Extract the (x, y) coordinate from the center of the cell holding the provided text.  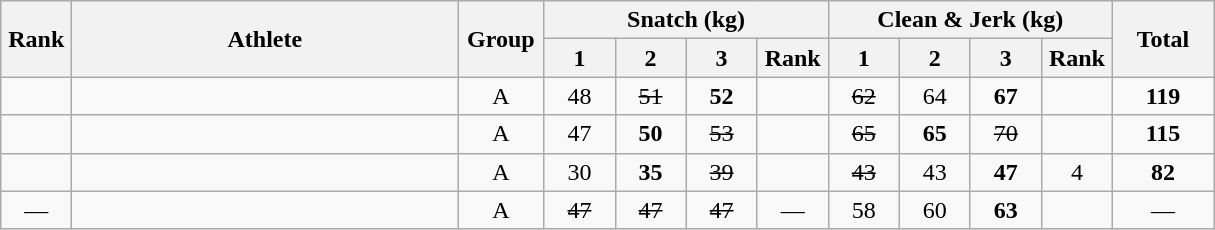
64 (934, 96)
39 (722, 172)
70 (1006, 134)
62 (864, 96)
Clean & Jerk (kg) (970, 20)
51 (650, 96)
115 (1162, 134)
4 (1076, 172)
48 (580, 96)
Group (501, 39)
50 (650, 134)
63 (1006, 210)
52 (722, 96)
119 (1162, 96)
35 (650, 172)
Total (1162, 39)
82 (1162, 172)
53 (722, 134)
58 (864, 210)
60 (934, 210)
67 (1006, 96)
30 (580, 172)
Athlete (265, 39)
Snatch (kg) (686, 20)
